Find where the given text appears and provide that cell's center as [X, Y] coordinate. 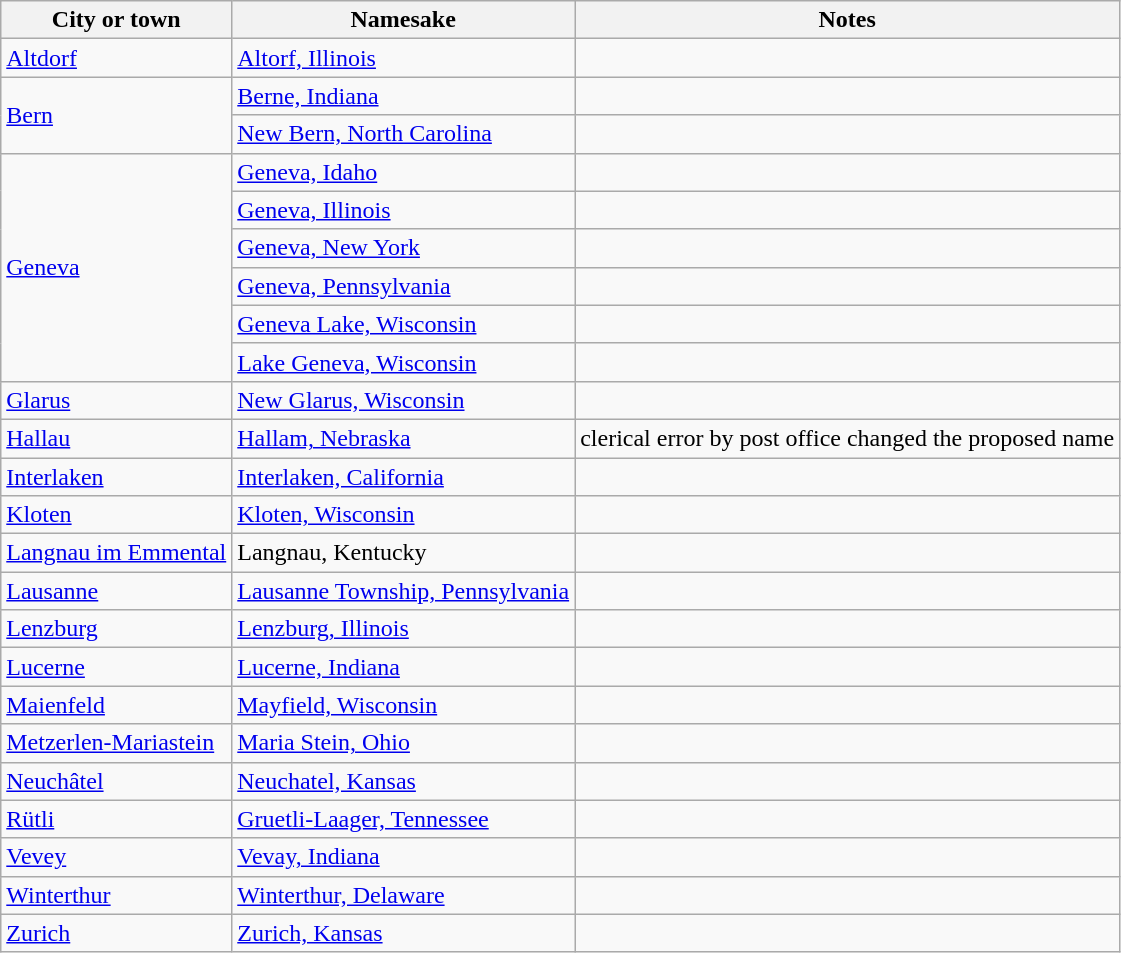
New Bern, North Carolina [404, 134]
Rütli [116, 819]
Lenzburg, Illinois [404, 629]
Lenzburg [116, 629]
Langnau, Kentucky [404, 553]
Lausanne [116, 591]
Metzerlen-Mariastein [116, 743]
Geneva, Illinois [404, 210]
Geneva, Idaho [404, 172]
Maria Stein, Ohio [404, 743]
Lucerne, Indiana [404, 667]
Winterthur [116, 895]
clerical error by post office changed the proposed name [848, 438]
Interlaken, California [404, 477]
Neuchatel, Kansas [404, 781]
Bern [116, 115]
Glarus [116, 400]
Geneva [116, 267]
New Glarus, Wisconsin [404, 400]
City or town [116, 20]
Gruetli-Laager, Tennessee [404, 819]
Notes [848, 20]
Mayfield, Wisconsin [404, 705]
Berne, Indiana [404, 96]
Namesake [404, 20]
Kloten, Wisconsin [404, 515]
Zurich [116, 933]
Hallam, Nebraska [404, 438]
Winterthur, Delaware [404, 895]
Neuchâtel [116, 781]
Lucerne [116, 667]
Altorf, Illinois [404, 58]
Lake Geneva, Wisconsin [404, 362]
Geneva, New York [404, 248]
Vevay, Indiana [404, 857]
Langnau im Emmental [116, 553]
Kloten [116, 515]
Geneva, Pennsylvania [404, 286]
Hallau [116, 438]
Vevey [116, 857]
Interlaken [116, 477]
Lausanne Township, Pennsylvania [404, 591]
Maienfeld [116, 705]
Altdorf [116, 58]
Zurich, Kansas [404, 933]
Geneva Lake, Wisconsin [404, 324]
